Locate the cell with the specified text and output its [x, y] center coordinate. 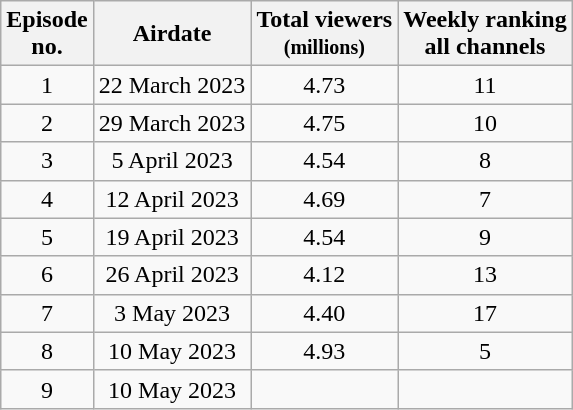
12 April 2023 [172, 199]
2 [47, 123]
Airdate [172, 34]
6 [47, 275]
4.69 [324, 199]
4.73 [324, 85]
4.12 [324, 275]
11 [485, 85]
19 April 2023 [172, 237]
Total viewers(millions) [324, 34]
3 May 2023 [172, 313]
Episodeno. [47, 34]
4.75 [324, 123]
17 [485, 313]
4.40 [324, 313]
29 March 2023 [172, 123]
3 [47, 161]
4.93 [324, 351]
22 March 2023 [172, 85]
10 [485, 123]
13 [485, 275]
4 [47, 199]
5 April 2023 [172, 161]
Weekly rankingall channels [485, 34]
26 April 2023 [172, 275]
1 [47, 85]
